Provide the (X, Y) coordinate of the cell's center where the given text is located.  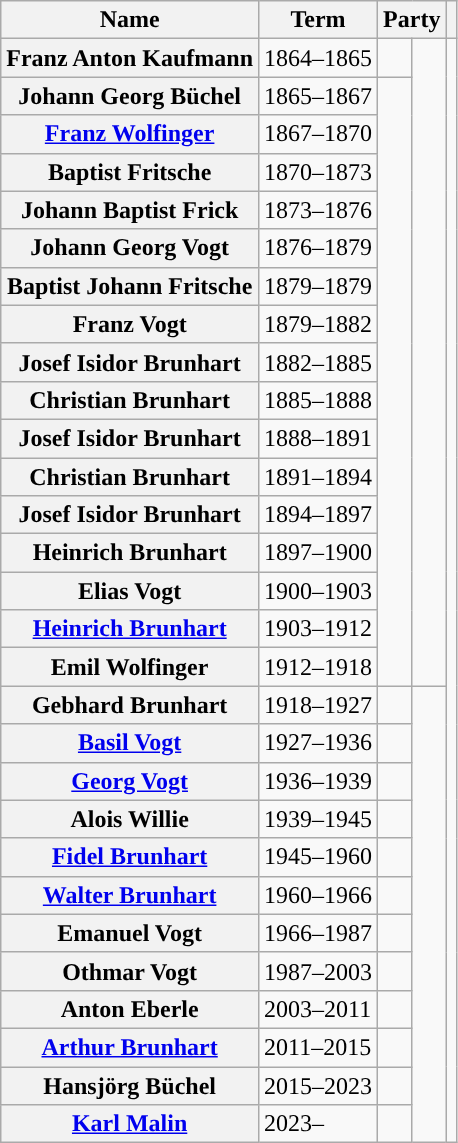
Basil Vogt (130, 743)
Walter Brunhart (130, 895)
1894–1897 (318, 515)
2003–2011 (318, 1009)
Franz Wolfinger (130, 134)
1879–1882 (318, 324)
1888–1891 (318, 438)
Emil Wolfinger (130, 667)
Elias Vogt (130, 591)
Baptist Fritsche (130, 172)
Johann Georg Vogt (130, 248)
Gebhard Brunhart (130, 705)
Johann Baptist Frick (130, 210)
Georg Vogt (130, 781)
1912–1918 (318, 667)
1903–1912 (318, 629)
Franz Vogt (130, 324)
Name (130, 20)
1882–1885 (318, 362)
1936–1939 (318, 781)
Hansjörg Büchel (130, 1085)
1873–1876 (318, 210)
1987–2003 (318, 971)
Karl Malin (130, 1124)
1864–1865 (318, 58)
Alois Willie (130, 819)
Johann Georg Büchel (130, 96)
Baptist Johann Fritsche (130, 286)
1897–1900 (318, 553)
1918–1927 (318, 705)
Emanuel Vogt (130, 933)
1900–1903 (318, 591)
Fidel Brunhart (130, 857)
1870–1873 (318, 172)
1945–1960 (318, 857)
1960–1966 (318, 895)
2023– (318, 1124)
1927–1936 (318, 743)
1867–1870 (318, 134)
1966–1987 (318, 933)
1885–1888 (318, 400)
2015–2023 (318, 1085)
Othmar Vogt (130, 971)
1891–1894 (318, 477)
Franz Anton Kaufmann (130, 58)
Party (412, 20)
1879–1879 (318, 286)
Arthur Brunhart (130, 1047)
Anton Eberle (130, 1009)
Term (318, 20)
1939–1945 (318, 819)
2011–2015 (318, 1047)
1865–1867 (318, 96)
1876–1879 (318, 248)
